Provide the (X, Y) coordinate of the cell's center where the given text is located.  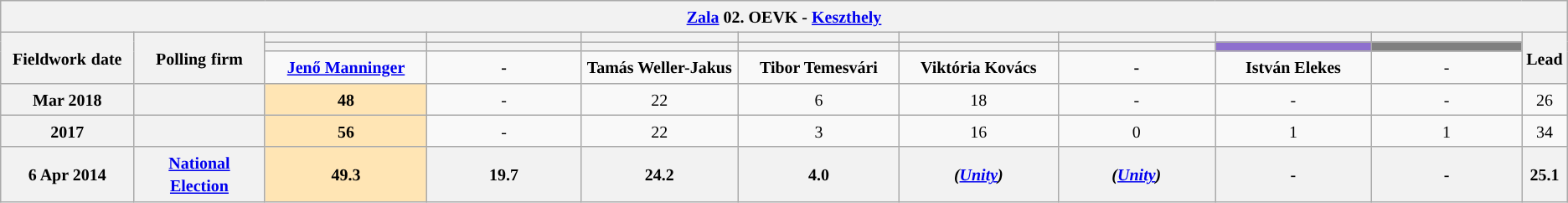
Fieldwork date (67, 58)
0 (1136, 131)
4.0 (818, 174)
48 (346, 99)
16 (979, 131)
Jenő Manninger (346, 67)
34 (1545, 131)
Polling firm (199, 58)
6 Apr 2014 (67, 174)
49.3 (346, 174)
Tibor Temesvári (818, 67)
2017 (67, 131)
56 (346, 131)
18 (979, 99)
Viktória Kovács (979, 67)
25.1 (1545, 174)
National Election (199, 174)
Lead (1545, 58)
Zala 02. OEVK - Keszthely (784, 17)
3 (818, 131)
26 (1545, 99)
Tamás Weller-Jakus (659, 67)
6 (818, 99)
Mar 2018 (67, 99)
19.7 (504, 174)
István Elekes (1293, 67)
24.2 (659, 174)
